Scan for the cell matching the given text and deliver its [x, y] coordinate at center. 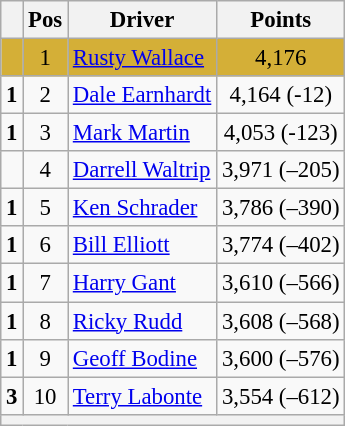
8 [46, 321]
4,176 [281, 58]
Rusty Wallace [142, 58]
7 [46, 283]
2 [46, 95]
Dale Earnhardt [142, 95]
Geoff Bodine [142, 358]
Harry Gant [142, 283]
3,600 (–576) [281, 358]
Ricky Rudd [142, 321]
3,554 (–612) [281, 396]
Bill Elliott [142, 245]
5 [46, 208]
Driver [142, 20]
Pos [46, 20]
10 [46, 396]
3,971 (–205) [281, 170]
Terry Labonte [142, 396]
Darrell Waltrip [142, 170]
9 [46, 358]
4,053 (-123) [281, 133]
3,610 (–566) [281, 283]
Ken Schrader [142, 208]
3,774 (–402) [281, 245]
3,786 (–390) [281, 208]
3,608 (–568) [281, 321]
4 [46, 170]
6 [46, 245]
Mark Martin [142, 133]
Points [281, 20]
4,164 (-12) [281, 95]
